Identify which cell holds the provided text, then report its [x, y] central coordinate. 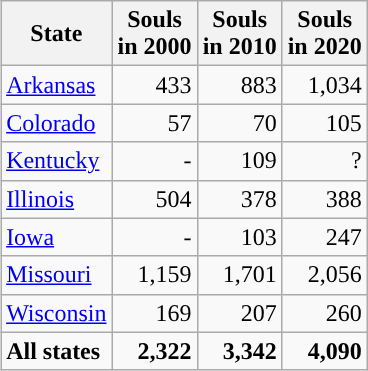
Iowa [56, 237]
169 [154, 313]
388 [324, 199]
70 [240, 123]
Kentucky [56, 161]
109 [240, 161]
207 [240, 313]
Missouri [56, 275]
2,322 [154, 351]
1,159 [154, 275]
? [324, 161]
504 [154, 199]
433 [154, 85]
4,090 [324, 351]
57 [154, 123]
247 [324, 237]
Illinois [56, 199]
105 [324, 123]
All states [56, 351]
Arkansas [56, 85]
Soulsin 2010 [240, 34]
State [56, 34]
1,701 [240, 275]
2,056 [324, 275]
Soulsin 2020 [324, 34]
260 [324, 313]
Soulsin 2000 [154, 34]
378 [240, 199]
Wisconsin [56, 313]
3,342 [240, 351]
1,034 [324, 85]
103 [240, 237]
Colorado [56, 123]
883 [240, 85]
